Locate the cell with the specified text and output its [x, y] center coordinate. 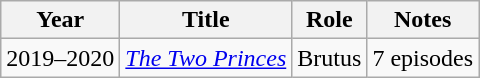
The Two Princes [206, 58]
Year [60, 20]
Notes [423, 20]
7 episodes [423, 58]
Title [206, 20]
Brutus [330, 58]
Role [330, 20]
2019–2020 [60, 58]
